Return the (x, y) coordinate for the center point of the cell that contains the specified text.  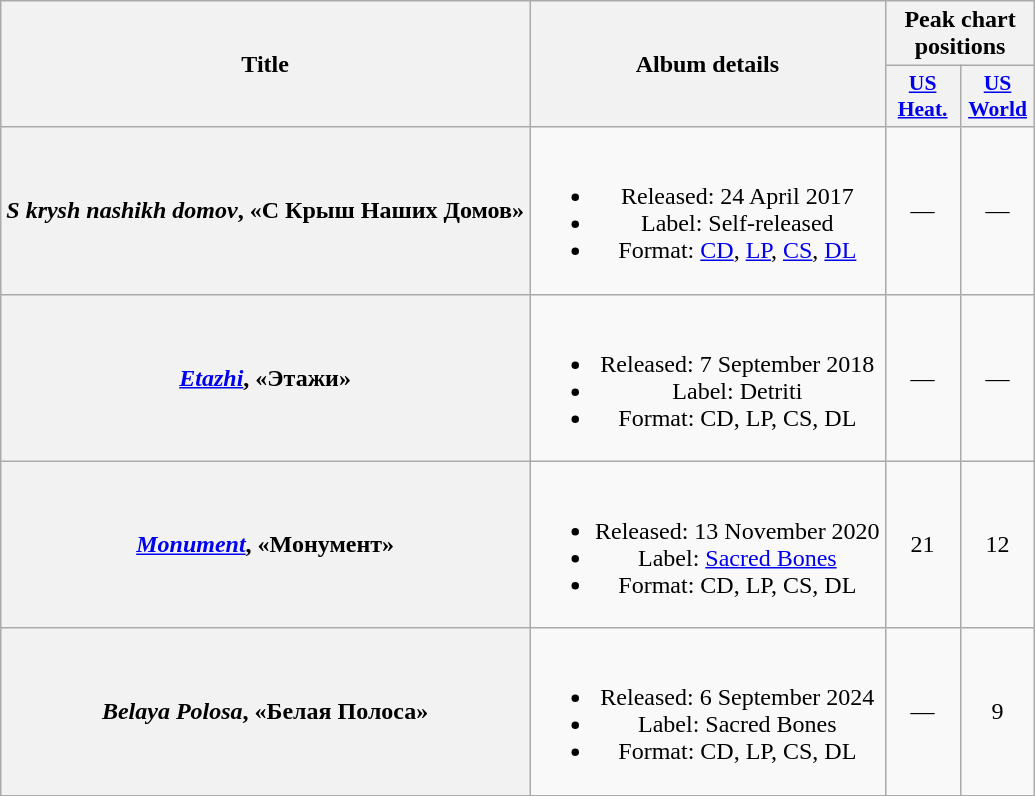
Released: 24 April 2017Label: Self-releasedFormat: CD, LP, CS, DL (708, 210)
Title (266, 64)
Released: 13 November 2020Label: Sacred BonesFormat: CD, LP, CS, DL (708, 544)
Belaya Polosa, «Белая Полоса» (266, 712)
S krysh nashikh domov, «С Крыш Наших Домов» (266, 210)
Peak chart positions (960, 34)
Monument, «Монумент» (266, 544)
USHeat. (922, 96)
21 (922, 544)
Album details (708, 64)
9 (998, 712)
Released: 7 September 2018Label: DetritiFormat: CD, LP, CS, DL (708, 378)
USWorld (998, 96)
Etazhi, «Этажи» (266, 378)
Released: 6 September 2024Label: Sacred BonesFormat: CD, LP, CS, DL (708, 712)
12 (998, 544)
